From the cell containing the given text, extract its center point as (X, Y) coordinate. 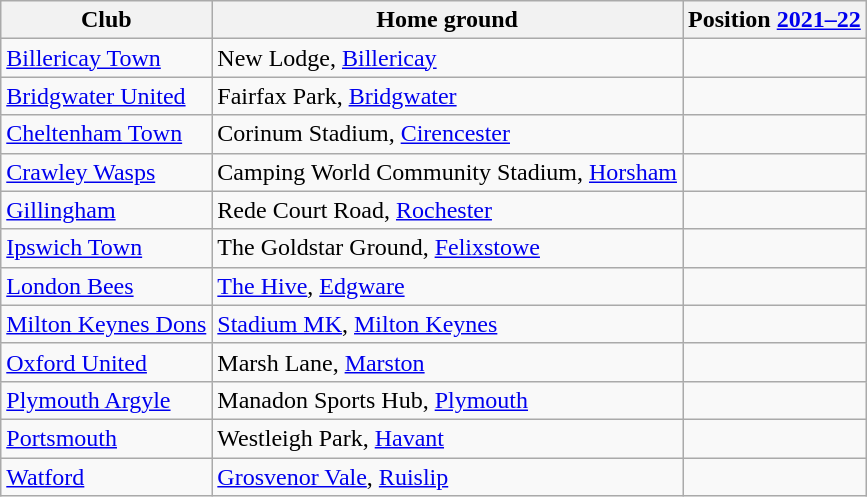
The Hive, Edgware (448, 286)
Westleigh Park, Havant (448, 438)
Oxford United (106, 362)
Crawley Wasps (106, 172)
Manadon Sports Hub, Plymouth (448, 400)
Camping World Community Stadium, Horsham (448, 172)
Fairfax Park, Bridgwater (448, 96)
Billericay Town (106, 58)
Corinum Stadium, Cirencester (448, 134)
Watford (106, 477)
Home ground (448, 20)
Ipswich Town (106, 248)
Marsh Lane, Marston (448, 362)
New Lodge, Billericay (448, 58)
Portsmouth (106, 438)
Bridgwater United (106, 96)
Grosvenor Vale, Ruislip (448, 477)
Position 2021–22 (774, 20)
London Bees (106, 286)
Rede Court Road, Rochester (448, 210)
Milton Keynes Dons (106, 324)
Stadium MK, Milton Keynes (448, 324)
Cheltenham Town (106, 134)
Plymouth Argyle (106, 400)
Club (106, 20)
Gillingham (106, 210)
The Goldstar Ground, Felixstowe (448, 248)
